Return the [X, Y] coordinate for the center point of the cell that contains the specified text.  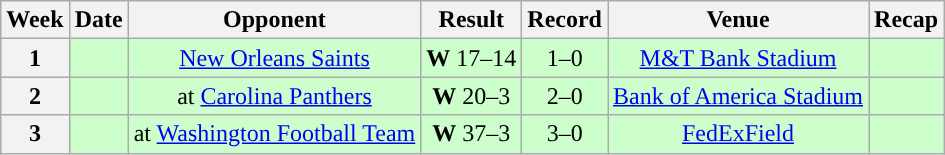
2–0 [565, 96]
Opponent [274, 20]
Venue [738, 20]
M&T Bank Stadium [738, 58]
Date [98, 20]
at Carolina Panthers [274, 96]
W 20–3 [472, 96]
1–0 [565, 58]
Week [35, 20]
at Washington Football Team [274, 134]
W 17–14 [472, 58]
W 37–3 [472, 134]
2 [35, 96]
New Orleans Saints [274, 58]
3–0 [565, 134]
FedExField [738, 134]
Record [565, 20]
Result [472, 20]
1 [35, 58]
Bank of America Stadium [738, 96]
Recap [906, 20]
3 [35, 134]
